Detect which cell encompasses the target text, then output its (x, y) center coordinate. 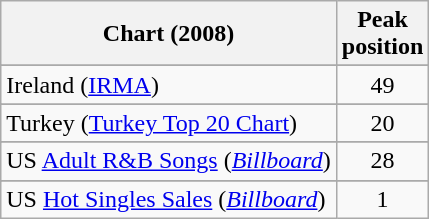
Turkey (Turkey Top 20 Chart) (169, 123)
US Adult R&B Songs (Billboard) (169, 161)
28 (382, 161)
Ireland (IRMA) (169, 85)
1 (382, 199)
Peakposition (382, 34)
49 (382, 85)
Chart (2008) (169, 34)
US Hot Singles Sales (Billboard) (169, 199)
20 (382, 123)
